Determine the [x, y] coordinate at the center of the cell enclosing the given text.  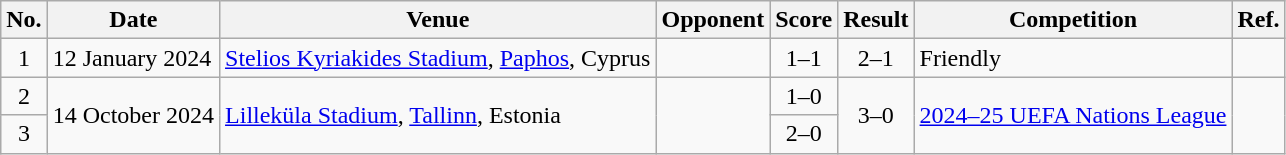
2–0 [804, 134]
1 [24, 58]
2 [24, 96]
Friendly [1073, 58]
Date [133, 20]
Lilleküla Stadium, Tallinn, Estonia [438, 115]
1–0 [804, 96]
Competition [1073, 20]
2024–25 UEFA Nations League [1073, 115]
No. [24, 20]
2–1 [876, 58]
Opponent [713, 20]
Venue [438, 20]
1–1 [804, 58]
Result [876, 20]
Stelios Kyriakides Stadium, Paphos, Cyprus [438, 58]
3 [24, 134]
Ref. [1258, 20]
14 October 2024 [133, 115]
3–0 [876, 115]
Score [804, 20]
12 January 2024 [133, 58]
